Pinpoint the cell where the given text exists, returning its (X, Y) midpoint coordinate. 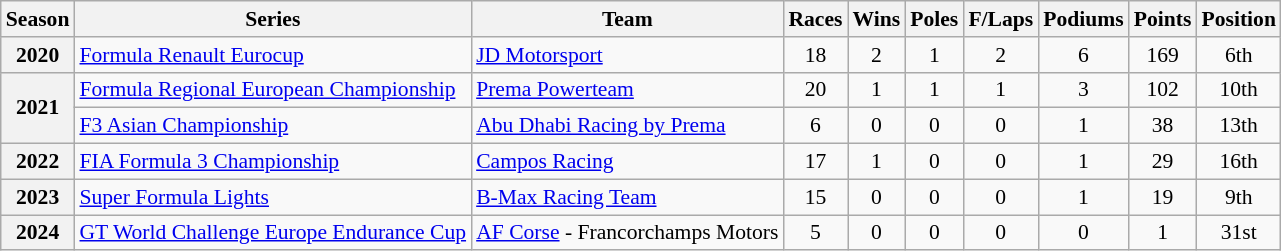
Poles (934, 19)
FIA Formula 3 Championship (272, 162)
F3 Asian Championship (272, 126)
3 (1084, 90)
2023 (38, 197)
16th (1238, 162)
Position (1238, 19)
6th (1238, 55)
19 (1163, 197)
10th (1238, 90)
Formula Regional European Championship (272, 90)
Points (1163, 19)
Super Formula Lights (272, 197)
F/Laps (1000, 19)
2021 (38, 108)
15 (815, 197)
Races (815, 19)
Abu Dhabi Racing by Prema (627, 126)
Formula Renault Eurocup (272, 55)
Team (627, 19)
Wins (877, 19)
17 (815, 162)
Podiums (1084, 19)
13th (1238, 126)
Series (272, 19)
9th (1238, 197)
Season (38, 19)
38 (1163, 126)
Prema Powerteam (627, 90)
B-Max Racing Team (627, 197)
2020 (38, 55)
20 (815, 90)
31st (1238, 233)
AF Corse - Francorchamps Motors (627, 233)
Campos Racing (627, 162)
2024 (38, 233)
29 (1163, 162)
5 (815, 233)
2022 (38, 162)
169 (1163, 55)
GT World Challenge Europe Endurance Cup (272, 233)
18 (815, 55)
JD Motorsport (627, 55)
102 (1163, 90)
